Extract the [X, Y] coordinate from the center of the cell holding the provided text.  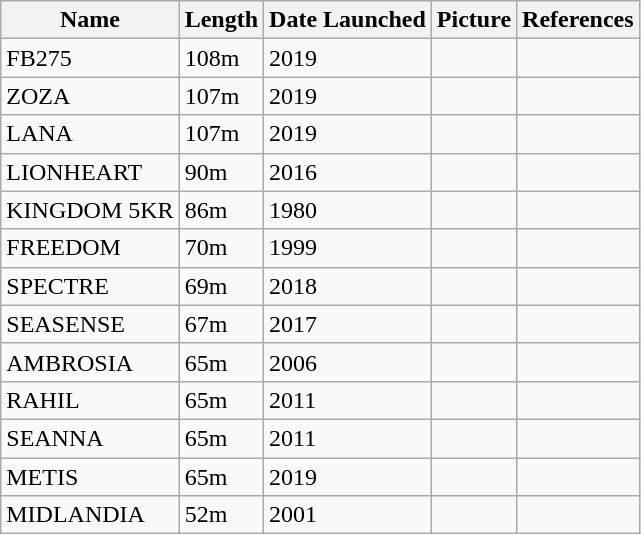
FREEDOM [90, 248]
METIS [90, 477]
FB275 [90, 58]
Name [90, 20]
AMBROSIA [90, 362]
Length [221, 20]
Picture [474, 20]
70m [221, 248]
Date Launched [348, 20]
2001 [348, 515]
ZOZA [90, 96]
1999 [348, 248]
52m [221, 515]
69m [221, 286]
SEASENSE [90, 324]
KINGDOM 5KR [90, 210]
LIONHEART [90, 172]
67m [221, 324]
2006 [348, 362]
108m [221, 58]
2017 [348, 324]
References [578, 20]
86m [221, 210]
SPECTRE [90, 286]
MIDLANDIA [90, 515]
SEANNA [90, 438]
90m [221, 172]
LANA [90, 134]
2018 [348, 286]
2016 [348, 172]
1980 [348, 210]
RAHIL [90, 400]
